Scan for the cell matching the given text and deliver its [x, y] coordinate at center. 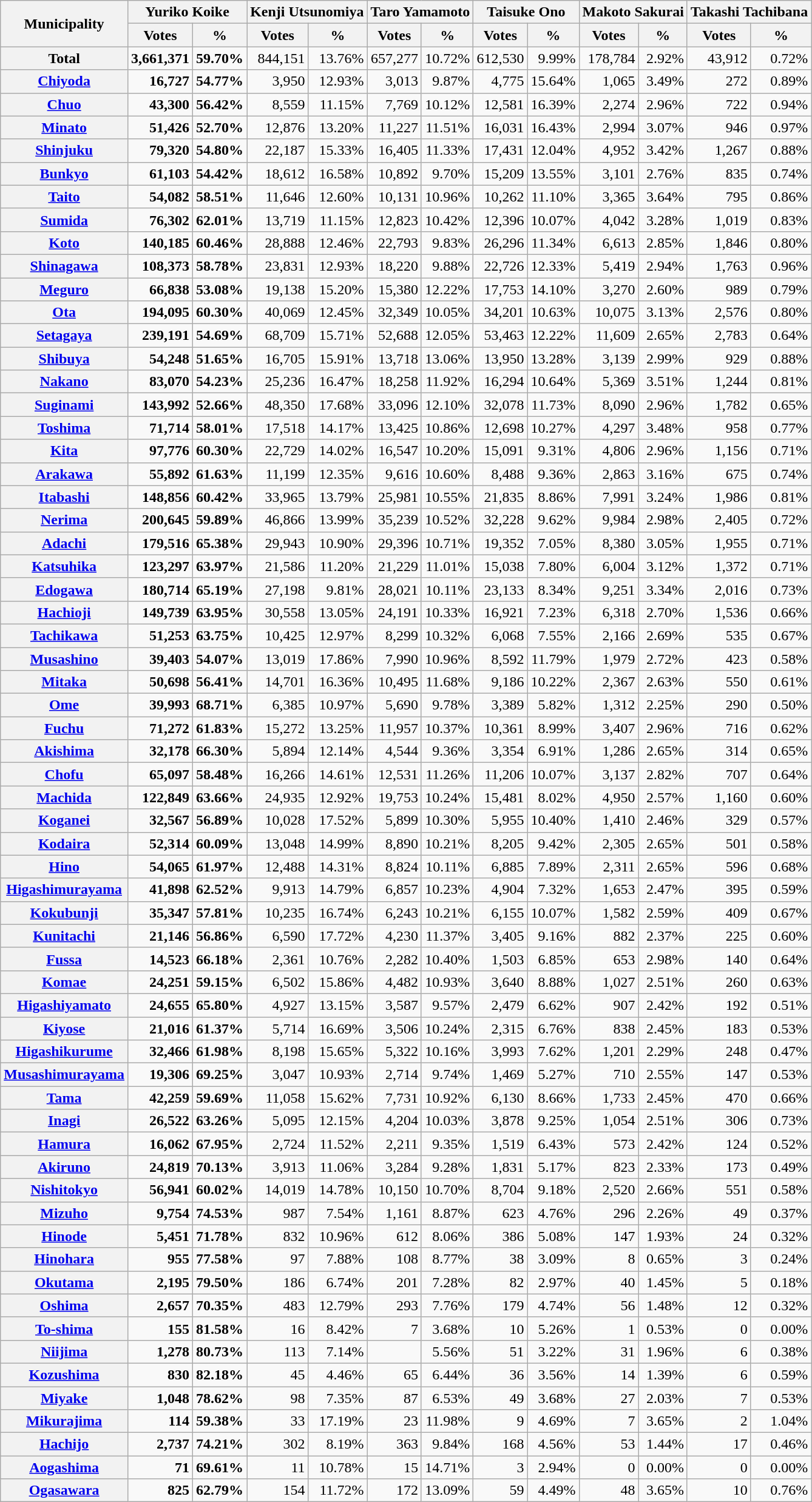
1.96% [663, 1351]
3.05% [663, 543]
10.78% [337, 1467]
7.28% [447, 1282]
15.64% [553, 81]
Itabashi [64, 497]
2,520 [609, 1190]
52,688 [394, 336]
66.18% [220, 959]
0.57% [780, 820]
54,248 [160, 359]
16.43% [553, 127]
16,266 [278, 774]
612 [394, 1236]
10.72% [447, 58]
Kiyose [64, 1029]
24,251 [160, 982]
3.42% [663, 151]
22,726 [500, 266]
38 [500, 1259]
15,038 [500, 566]
Hinode [64, 1236]
7.05% [553, 543]
21,016 [160, 1029]
25,981 [394, 497]
11.20% [337, 566]
835 [719, 174]
Bunkyo [64, 174]
9.81% [337, 589]
9,754 [160, 1213]
0.52% [780, 1144]
2.25% [663, 705]
Kodaira [64, 844]
10.27% [553, 428]
41,898 [160, 890]
15.86% [337, 982]
3.16% [663, 474]
0.94% [780, 104]
9.16% [553, 936]
71,272 [160, 728]
10.03% [447, 1121]
71.78% [220, 1236]
0.89% [780, 81]
54.77% [220, 81]
929 [719, 359]
4.46% [337, 1375]
15.62% [337, 1098]
1,048 [160, 1398]
15 [394, 1467]
Musashimurayama [64, 1075]
551 [719, 1190]
2.69% [663, 635]
1,986 [719, 497]
7.23% [553, 612]
1,536 [719, 612]
10,495 [394, 682]
10.64% [553, 382]
Higashiyamato [64, 1005]
Higashikurume [64, 1052]
9.28% [447, 1167]
5,369 [609, 382]
154 [278, 1490]
61.98% [220, 1052]
14.10% [553, 289]
113 [278, 1351]
16,921 [500, 612]
21,229 [394, 566]
46,866 [278, 520]
Niijima [64, 1351]
2.85% [663, 243]
1.39% [663, 1375]
1.45% [663, 1282]
2,315 [500, 1029]
23,133 [500, 589]
43,300 [160, 104]
52.70% [220, 127]
293 [394, 1305]
123,297 [160, 566]
16.74% [337, 913]
3,139 [609, 359]
2,311 [609, 867]
2,016 [719, 589]
1,955 [719, 543]
17,518 [278, 428]
653 [609, 959]
25,236 [278, 382]
24,191 [394, 612]
7.89% [553, 867]
13.15% [337, 1005]
8,704 [500, 1190]
Minato [64, 127]
32,466 [160, 1052]
0.38% [780, 1351]
6,155 [500, 913]
9,984 [609, 520]
63.95% [220, 612]
11.92% [447, 382]
9.25% [553, 1121]
3.51% [663, 382]
Taisuke Ono [526, 12]
2,166 [609, 635]
5,899 [394, 820]
54.80% [220, 151]
4,775 [500, 81]
14.02% [337, 451]
5,690 [394, 705]
56,941 [160, 1190]
4,297 [609, 428]
10.22% [553, 682]
989 [719, 289]
7.62% [553, 1052]
56.86% [220, 936]
178,784 [609, 58]
4,952 [609, 151]
Kozushima [64, 1375]
66,838 [160, 289]
5,955 [500, 820]
4,230 [394, 936]
1,469 [500, 1075]
Miyake [64, 1398]
6.91% [553, 751]
8,592 [500, 658]
10.60% [447, 474]
3.56% [553, 1375]
5.82% [553, 705]
2,282 [394, 959]
9.88% [447, 266]
200,645 [160, 520]
82.18% [220, 1375]
12.79% [337, 1305]
3.24% [663, 497]
946 [719, 127]
1,065 [609, 81]
9,251 [609, 589]
14.17% [337, 428]
8,488 [500, 474]
12,876 [278, 127]
13.76% [337, 58]
3,640 [500, 982]
54.42% [220, 174]
11.26% [447, 774]
155 [160, 1328]
Fussa [64, 959]
11,058 [278, 1098]
5.56% [447, 1351]
6,130 [500, 1098]
10.92% [447, 1098]
27,198 [278, 589]
11.72% [337, 1490]
Akiruno [64, 1167]
12 [719, 1305]
423 [719, 658]
32,349 [394, 313]
1,733 [609, 1098]
955 [160, 1259]
7.54% [337, 1213]
10,892 [394, 174]
3.34% [663, 589]
2,274 [609, 104]
18,258 [394, 382]
31 [609, 1351]
1,653 [609, 890]
16,294 [500, 382]
0.18% [780, 1282]
11.37% [447, 936]
1,979 [609, 658]
56 [609, 1305]
12.15% [337, 1121]
Municipality [64, 24]
Nerima [64, 520]
57.81% [220, 913]
Hino [64, 867]
77.58% [220, 1259]
10.76% [337, 959]
19,753 [394, 797]
Ome [64, 705]
54,082 [160, 197]
4,482 [394, 982]
0.77% [780, 428]
1,372 [719, 566]
1,286 [609, 751]
Inagi [64, 1121]
79,320 [160, 151]
0.47% [780, 1052]
16,547 [394, 451]
98 [278, 1398]
186 [278, 1282]
2.70% [663, 612]
12.60% [337, 197]
13.79% [337, 497]
9.74% [447, 1075]
Makoto Sakurai [633, 12]
76,302 [160, 220]
329 [719, 820]
32,178 [160, 751]
24,935 [278, 797]
14.79% [337, 890]
409 [719, 913]
2,657 [160, 1305]
19,306 [160, 1075]
16.69% [337, 1029]
10.71% [447, 543]
12.14% [337, 751]
60.02% [220, 1190]
63.66% [220, 797]
6.74% [337, 1282]
60.46% [220, 243]
8.02% [553, 797]
17.52% [337, 820]
3,587 [394, 1005]
1.93% [663, 1236]
124 [719, 1144]
239,191 [160, 336]
61.37% [220, 1029]
9,616 [394, 474]
5.26% [553, 1328]
2,576 [719, 313]
302 [278, 1444]
6,613 [609, 243]
6,857 [394, 890]
11,646 [278, 197]
1,160 [719, 797]
2,405 [719, 520]
Mitaka [64, 682]
10.12% [447, 104]
11.98% [447, 1421]
3.49% [663, 81]
Koto [64, 243]
60.42% [220, 497]
71,714 [160, 428]
4,806 [609, 451]
12.04% [553, 151]
2,305 [609, 844]
54,065 [160, 867]
43,912 [719, 58]
1,201 [609, 1052]
13,048 [278, 844]
675 [719, 474]
15,481 [500, 797]
1,763 [719, 266]
225 [719, 936]
12.97% [337, 635]
35,347 [160, 913]
9.78% [447, 705]
11,227 [394, 127]
Toshima [64, 428]
7.88% [337, 1259]
45 [278, 1375]
Chofu [64, 774]
0.46% [780, 1444]
7,990 [394, 658]
0.50% [780, 705]
39,403 [160, 658]
12.92% [337, 797]
3.07% [663, 127]
81.58% [220, 1328]
Yuriko Koike [187, 12]
2,211 [394, 1144]
16,727 [160, 81]
62.52% [220, 890]
Tama [64, 1098]
6.62% [553, 1005]
179,516 [160, 543]
15,272 [278, 728]
17,431 [500, 151]
3.22% [553, 1351]
4,204 [394, 1121]
24,819 [160, 1167]
8,380 [609, 543]
4.74% [553, 1305]
2.99% [663, 359]
To-shima [64, 1328]
2,724 [278, 1144]
722 [719, 104]
0.76% [780, 1490]
16,031 [500, 127]
2,863 [609, 474]
22,187 [278, 151]
395 [719, 890]
13,019 [278, 658]
65,097 [160, 774]
28,021 [394, 589]
2.03% [663, 1398]
53.08% [220, 289]
15.65% [337, 1052]
15,209 [500, 174]
97,776 [160, 451]
8.77% [447, 1259]
10.42% [447, 220]
183 [719, 1029]
10,361 [500, 728]
1 [609, 1328]
4,544 [394, 751]
10,150 [394, 1190]
716 [719, 728]
82 [500, 1282]
1,410 [609, 820]
Kita [64, 451]
3,506 [394, 1029]
2.82% [663, 774]
710 [609, 1075]
386 [500, 1236]
7,731 [394, 1098]
8.19% [337, 1444]
8.34% [553, 589]
172 [394, 1490]
0.62% [780, 728]
1,027 [609, 982]
7.80% [553, 566]
6.85% [553, 959]
1,019 [719, 220]
14,701 [278, 682]
0.79% [780, 289]
2 [719, 1421]
Okutama [64, 1282]
8,559 [278, 104]
10,262 [500, 197]
56.42% [220, 104]
15.91% [337, 359]
58.01% [220, 428]
10.63% [553, 313]
15.33% [337, 151]
Kenji Utsunomiya [307, 12]
4,904 [500, 890]
51.65% [220, 359]
78.62% [220, 1398]
9.57% [447, 1005]
11,609 [609, 336]
0.24% [780, 1259]
62.01% [220, 220]
179 [500, 1305]
4,042 [609, 220]
17.86% [337, 658]
11,957 [394, 728]
8,299 [394, 635]
6,004 [609, 566]
9.99% [553, 58]
6,068 [500, 635]
Fuchu [64, 728]
8,205 [500, 844]
14.71% [447, 1467]
68,709 [278, 336]
363 [394, 1444]
0.83% [780, 220]
8,890 [394, 844]
7.14% [337, 1351]
6,502 [278, 982]
18,220 [394, 266]
8.88% [553, 982]
3.28% [663, 220]
58.48% [220, 774]
Mikurajima [64, 1421]
10,075 [609, 313]
8,198 [278, 1052]
10.33% [447, 612]
Koganei [64, 820]
Mizuho [64, 1213]
958 [719, 428]
15.71% [337, 336]
12,698 [500, 428]
71 [160, 1467]
140,185 [160, 243]
0.96% [780, 266]
3.13% [663, 313]
596 [719, 867]
63.97% [220, 566]
13.20% [337, 127]
823 [609, 1167]
1,054 [609, 1121]
7.35% [337, 1398]
Hamura [64, 1144]
7,769 [394, 104]
29,396 [394, 543]
9,186 [500, 682]
4.49% [553, 1490]
3,284 [394, 1167]
10,235 [278, 913]
Total [64, 58]
612,530 [500, 58]
1,582 [609, 913]
108,373 [160, 266]
1,846 [719, 243]
13,950 [500, 359]
140 [719, 959]
36 [500, 1375]
623 [500, 1213]
3,354 [500, 751]
5,714 [278, 1029]
87 [394, 1398]
6.53% [447, 1398]
21,835 [500, 497]
54.23% [220, 382]
1,244 [719, 382]
5,894 [278, 751]
26,522 [160, 1121]
Kunitachi [64, 936]
0.37% [780, 1213]
1,503 [500, 959]
11.79% [553, 658]
50,698 [160, 682]
5.27% [553, 1075]
3,270 [609, 289]
7.32% [553, 890]
14 [609, 1375]
51,253 [160, 635]
3,389 [500, 705]
143,992 [160, 405]
19,138 [278, 289]
2.60% [663, 289]
15,091 [500, 451]
3,137 [609, 774]
53,463 [500, 336]
9.70% [447, 174]
6.76% [553, 1029]
2,361 [278, 959]
16,062 [160, 1144]
10.16% [447, 1052]
21,146 [160, 936]
61.83% [220, 728]
11.52% [337, 1144]
1,161 [394, 1213]
52,314 [160, 844]
Shinjuku [64, 151]
795 [719, 197]
9.18% [553, 1190]
5.17% [553, 1167]
0.51% [780, 1005]
2.66% [663, 1190]
832 [278, 1236]
11.34% [553, 243]
11,199 [278, 474]
23 [394, 1421]
5.08% [553, 1236]
59.38% [220, 1421]
Takashi Tachibana [749, 12]
272 [719, 81]
Adachi [64, 543]
201 [394, 1282]
8.87% [447, 1213]
6.44% [447, 1375]
2.26% [663, 1213]
Edogawa [64, 589]
10.20% [447, 451]
62.79% [220, 1490]
882 [609, 936]
67.95% [220, 1144]
4.69% [553, 1421]
248 [719, 1052]
2.97% [553, 1282]
1.48% [663, 1305]
10,131 [394, 197]
7,991 [609, 497]
1,267 [719, 151]
27 [609, 1398]
707 [719, 774]
15.20% [337, 289]
12.46% [337, 243]
19,352 [500, 543]
149,739 [160, 612]
16.47% [337, 382]
13.09% [447, 1490]
3,993 [500, 1052]
3,950 [278, 81]
2.59% [663, 913]
10.90% [337, 543]
2.37% [663, 936]
34,201 [500, 313]
3,047 [278, 1075]
3.64% [663, 197]
10.32% [447, 635]
2.57% [663, 797]
11,206 [500, 774]
32,078 [500, 405]
12.35% [337, 474]
Chuo [64, 104]
830 [160, 1375]
6,590 [278, 936]
11.68% [447, 682]
54.69% [220, 336]
8.42% [337, 1328]
10.23% [447, 890]
59.70% [220, 58]
2.29% [663, 1052]
573 [609, 1144]
3.09% [553, 1259]
9,913 [278, 890]
8.06% [447, 1236]
52.66% [220, 405]
13,425 [394, 428]
2,737 [160, 1444]
13.25% [337, 728]
Setagaya [64, 336]
825 [160, 1490]
9 [500, 1421]
844,151 [278, 58]
65 [394, 1375]
Nishitokyo [64, 1190]
0.86% [780, 197]
59.69% [220, 1098]
Ogasawara [64, 1490]
1,782 [719, 405]
194,095 [160, 313]
290 [719, 705]
51,426 [160, 127]
0.63% [780, 982]
40,069 [278, 313]
65.38% [220, 543]
17 [719, 1444]
4.76% [553, 1213]
59 [500, 1490]
65.19% [220, 589]
0.61% [780, 682]
55,892 [160, 474]
3,101 [609, 174]
2,994 [609, 127]
12,396 [500, 220]
9.87% [447, 81]
6,318 [609, 612]
Chiyoda [64, 81]
11.10% [553, 197]
30,558 [278, 612]
79.50% [220, 1282]
11.06% [337, 1167]
Taito [64, 197]
12.45% [337, 313]
21,586 [278, 566]
5,322 [394, 1052]
7.55% [553, 635]
29,943 [278, 543]
61.97% [220, 867]
11.51% [447, 127]
17.19% [337, 1421]
59.89% [220, 520]
180,714 [160, 589]
3,405 [500, 936]
40 [609, 1282]
Ota [64, 313]
838 [609, 1029]
65.80% [220, 1005]
69.25% [220, 1075]
8.99% [553, 728]
10.30% [447, 820]
16,405 [394, 151]
Akishima [64, 751]
Nakano [64, 382]
74.21% [220, 1444]
10.97% [337, 705]
Komae [64, 982]
70.13% [220, 1167]
2.47% [663, 890]
10.52% [447, 520]
6.43% [553, 1144]
Musashino [64, 658]
14.31% [337, 867]
Arakawa [64, 474]
Shinagawa [64, 266]
9.84% [447, 1444]
0.97% [780, 127]
987 [278, 1213]
26,296 [500, 243]
12.33% [553, 266]
16.36% [337, 682]
13.99% [337, 520]
Oshima [64, 1305]
3.12% [663, 566]
3,407 [609, 728]
14.61% [337, 774]
3,661,371 [160, 58]
5,451 [160, 1236]
66.30% [220, 751]
56.41% [220, 682]
59.15% [220, 982]
32,567 [160, 820]
4,927 [278, 1005]
8,090 [609, 405]
42,259 [160, 1098]
24,655 [160, 1005]
907 [609, 1005]
8.66% [553, 1098]
1.04% [780, 1421]
9.42% [553, 844]
60.09% [220, 844]
83,070 [160, 382]
2,479 [500, 1005]
63.26% [220, 1121]
74.53% [220, 1213]
657,277 [394, 58]
8.86% [553, 497]
11 [278, 1467]
80.73% [220, 1351]
12,823 [394, 220]
114 [160, 1421]
Kokubunji [64, 913]
11.01% [447, 566]
12,488 [278, 867]
3,913 [278, 1167]
9.31% [553, 451]
16,705 [278, 359]
28,888 [278, 243]
14.99% [337, 844]
51 [500, 1351]
314 [719, 751]
483 [278, 1305]
2.33% [663, 1167]
4.56% [553, 1444]
1,312 [609, 705]
17,753 [500, 289]
2,783 [719, 336]
9.35% [447, 1144]
14,019 [278, 1190]
306 [719, 1121]
63.75% [220, 635]
260 [719, 982]
16.39% [553, 104]
173 [719, 1167]
22,729 [278, 451]
122,849 [160, 797]
10.86% [447, 428]
32,228 [500, 520]
68.71% [220, 705]
10,028 [278, 820]
5,095 [278, 1121]
3,365 [609, 197]
Suginami [64, 405]
12,581 [500, 104]
192 [719, 1005]
13.06% [447, 359]
0.49% [780, 1167]
69.61% [220, 1467]
13.05% [337, 612]
2.46% [663, 820]
13,719 [278, 220]
10.05% [447, 313]
Aogashima [64, 1467]
3,013 [394, 81]
8,824 [394, 867]
61,103 [160, 174]
1,278 [160, 1351]
12,531 [394, 774]
15,380 [394, 289]
70.35% [220, 1305]
3,878 [500, 1121]
16 [278, 1328]
Hachijo [64, 1444]
7.76% [447, 1305]
2.72% [663, 658]
56.89% [220, 820]
10,425 [278, 635]
14,523 [160, 959]
6,243 [394, 913]
9.83% [447, 243]
5 [719, 1282]
9.62% [553, 520]
61.63% [220, 474]
8 [609, 1259]
Taro Yamamoto [420, 12]
550 [719, 682]
10.37% [447, 728]
33,965 [278, 497]
58.78% [220, 266]
1,519 [500, 1144]
10.55% [447, 497]
Tachikawa [64, 635]
2,367 [609, 682]
Sumida [64, 220]
Hinohara [64, 1259]
13.28% [553, 359]
1,831 [500, 1167]
148,856 [160, 497]
16.58% [337, 174]
6,385 [278, 705]
11.73% [553, 405]
39,993 [160, 705]
23,831 [278, 266]
13,718 [394, 359]
3.48% [663, 428]
4,950 [609, 797]
53 [609, 1444]
17.68% [337, 405]
2,714 [394, 1075]
10.70% [447, 1190]
1.44% [663, 1444]
Katsuhika [64, 566]
33,096 [394, 405]
2,195 [160, 1282]
Machida [64, 797]
6,885 [500, 867]
48,350 [278, 405]
35,239 [394, 520]
33 [278, 1421]
Shibuya [64, 359]
13.55% [553, 174]
2.55% [663, 1075]
1,156 [719, 451]
Higashimurayama [64, 890]
5,419 [609, 266]
108 [394, 1259]
12.05% [447, 336]
168 [500, 1444]
470 [719, 1098]
17.72% [337, 936]
2.92% [663, 58]
24 [719, 1236]
296 [609, 1213]
Hachioji [64, 612]
0.68% [780, 867]
Meguro [64, 289]
2.76% [663, 174]
58.51% [220, 197]
22,793 [394, 243]
97 [278, 1259]
501 [719, 844]
11.33% [447, 151]
14.78% [337, 1190]
12.10% [447, 405]
48 [609, 1490]
18,612 [278, 174]
54.07% [220, 658]
2.63% [663, 682]
535 [719, 635]
